Pinpoint the cell where the given text exists, returning its (X, Y) midpoint coordinate. 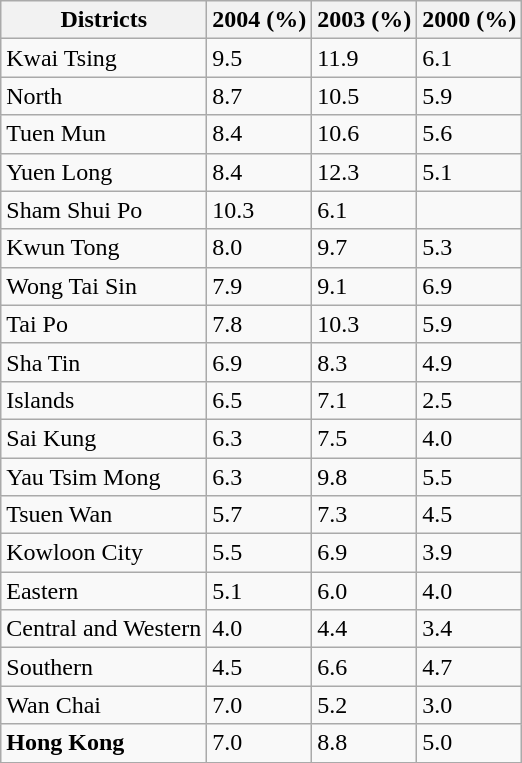
4.7 (470, 667)
5.0 (470, 743)
2000 (%) (470, 20)
7.5 (364, 438)
Kwun Tong (104, 248)
Wong Tai Sin (104, 286)
8.0 (260, 248)
Kwai Tsing (104, 58)
11.9 (364, 58)
Sham Shui Po (104, 210)
Southern (104, 667)
Yuen Long (104, 172)
8.7 (260, 96)
Islands (104, 400)
2004 (%) (260, 20)
4.9 (470, 362)
Central and Western (104, 629)
4.4 (364, 629)
Tuen Mun (104, 134)
5.6 (470, 134)
6.6 (364, 667)
9.8 (364, 477)
2.5 (470, 400)
7.1 (364, 400)
Sai Kung (104, 438)
3.4 (470, 629)
7.9 (260, 286)
Hong Kong (104, 743)
6.0 (364, 591)
Districts (104, 20)
9.5 (260, 58)
North (104, 96)
10.5 (364, 96)
7.8 (260, 324)
Tsuen Wan (104, 515)
Eastern (104, 591)
3.9 (470, 553)
8.8 (364, 743)
3.0 (470, 705)
Tai Po (104, 324)
Wan Chai (104, 705)
Sha Tin (104, 362)
5.3 (470, 248)
Yau Tsim Mong (104, 477)
12.3 (364, 172)
2003 (%) (364, 20)
10.6 (364, 134)
9.1 (364, 286)
Kowloon City (104, 553)
5.7 (260, 515)
8.3 (364, 362)
6.5 (260, 400)
5.2 (364, 705)
7.3 (364, 515)
9.7 (364, 248)
